Extract the (X, Y) coordinate from the center of the cell holding the provided text.  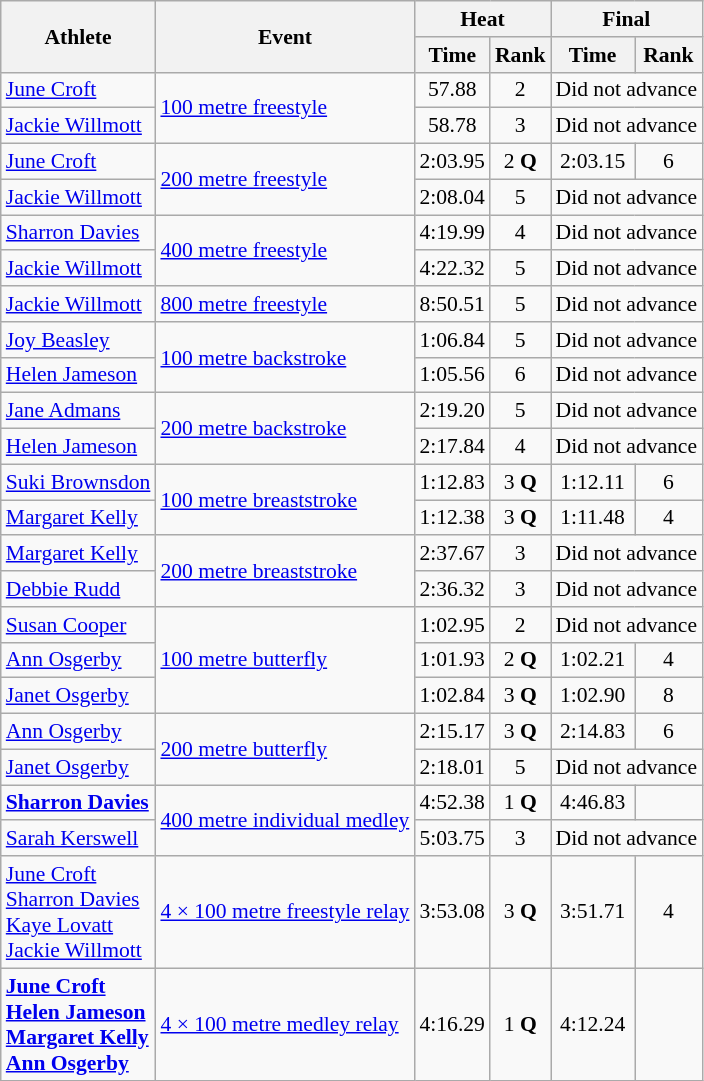
100 metre backstroke (284, 358)
Final (626, 19)
1:11.48 (592, 518)
Jane Admans (78, 411)
800 metre freestyle (284, 304)
Event (284, 36)
1:02.95 (452, 625)
57.88 (452, 90)
1:02.90 (592, 696)
1:05.56 (452, 375)
2:08.04 (452, 197)
200 metre breaststroke (284, 572)
1:12.11 (592, 482)
4:52.38 (452, 803)
2:17.84 (452, 447)
200 metre backstroke (284, 428)
2:37.67 (452, 554)
1:01.93 (452, 660)
2:03.95 (452, 162)
Susan Cooper (78, 625)
58.78 (452, 126)
1:12.83 (452, 482)
3:51.71 (592, 912)
100 metre freestyle (284, 108)
2:14.83 (592, 732)
June CroftSharron DaviesKaye LovattJackie Willmott (78, 912)
Suki Brownsdon (78, 482)
4:22.32 (452, 269)
Heat (482, 19)
1:12.38 (452, 518)
4:12.24 (592, 1024)
3:53.08 (452, 912)
8 (668, 696)
4 × 100 metre medley relay (284, 1024)
Athlete (78, 36)
Sarah Kerswell (78, 839)
4 × 100 metre freestyle relay (284, 912)
2:19.20 (452, 411)
200 metre butterfly (284, 750)
100 metre butterfly (284, 660)
100 metre breaststroke (284, 500)
400 metre individual medley (284, 820)
4:19.99 (452, 233)
2:03.15 (592, 162)
June CroftHelen JamesonMargaret KellyAnn Osgerby (78, 1024)
200 metre freestyle (284, 180)
1:02.84 (452, 696)
Debbie Rudd (78, 589)
1:02.21 (592, 660)
2:15.17 (452, 732)
2:18.01 (452, 767)
1:06.84 (452, 340)
400 metre freestyle (284, 250)
5:03.75 (452, 839)
Joy Beasley (78, 340)
4:46.83 (592, 803)
8:50.51 (452, 304)
2:36.32 (452, 589)
4:16.29 (452, 1024)
